Capture the cell that displays the provided text and extract its [x, y] central coordinate. 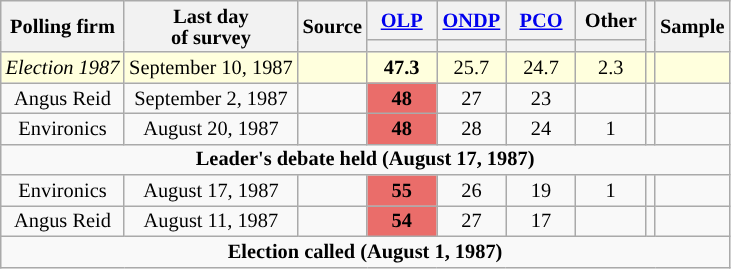
August 20, 1987 [210, 128]
August 17, 1987 [210, 190]
2.3 [611, 68]
19 [541, 190]
24.7 [541, 68]
ONDP [472, 20]
August 11, 1987 [210, 220]
24 [541, 128]
Source [332, 26]
PCO [541, 20]
47.3 [402, 68]
23 [541, 98]
Polling firm [62, 26]
Leader's debate held (August 17, 1987) [366, 160]
Last day of survey [210, 26]
54 [402, 220]
Sample [692, 26]
17 [541, 220]
Election 1987 [62, 68]
September 2, 1987 [210, 98]
September 10, 1987 [210, 68]
55 [402, 190]
25.7 [472, 68]
OLP [402, 20]
26 [472, 190]
Election called (August 1, 1987) [366, 252]
Other [611, 20]
28 [472, 128]
